Pinpoint the cell where the given text exists, returning its (X, Y) midpoint coordinate. 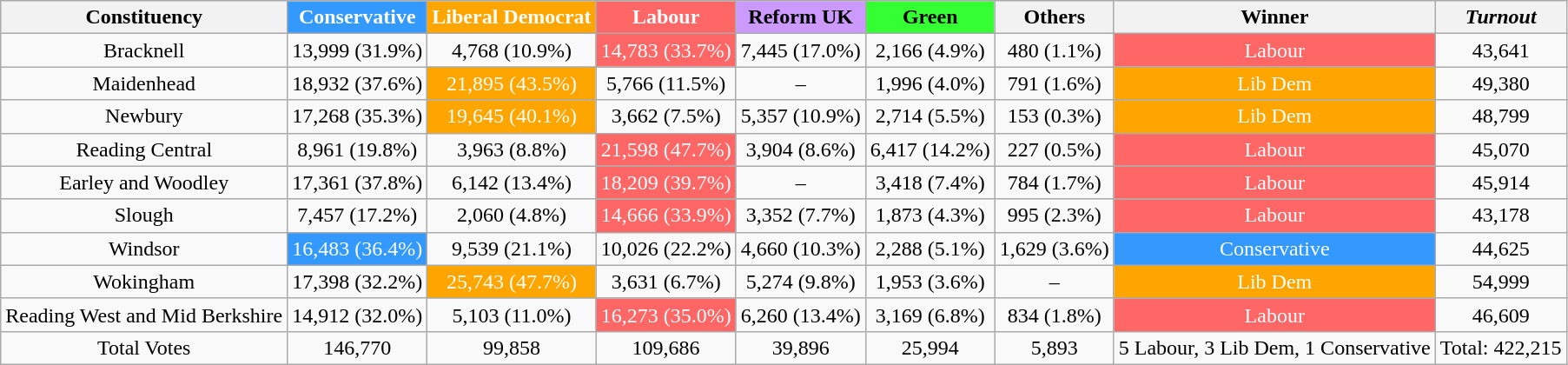
2,060 (4.8%) (512, 216)
25,743 (47.7%) (512, 282)
1,953 (3.6%) (930, 282)
17,361 (37.8%) (358, 182)
49,380 (1501, 83)
3,169 (6.8%) (930, 315)
4,768 (10.9%) (512, 50)
Newbury (144, 116)
19,645 (40.1%) (512, 116)
Total Votes (144, 348)
5 Labour, 3 Lib Dem, 1 Conservative (1274, 348)
48,799 (1501, 116)
Bracknell (144, 50)
Total: 422,215 (1501, 348)
784 (1.7%) (1055, 182)
3,352 (7.7%) (801, 216)
791 (1.6%) (1055, 83)
Earley and Woodley (144, 182)
3,631 (6.7%) (665, 282)
8,961 (19.8%) (358, 149)
Others (1055, 17)
44,625 (1501, 249)
5,357 (10.9%) (801, 116)
7,457 (17.2%) (358, 216)
3,418 (7.4%) (930, 182)
45,914 (1501, 182)
834 (1.8%) (1055, 315)
14,666 (33.9%) (665, 216)
6,260 (13.4%) (801, 315)
18,209 (39.7%) (665, 182)
18,932 (37.6%) (358, 83)
43,641 (1501, 50)
1,996 (4.0%) (930, 83)
13,999 (31.9%) (358, 50)
1,873 (4.3%) (930, 216)
17,398 (32.2%) (358, 282)
21,895 (43.5%) (512, 83)
5,766 (11.5%) (665, 83)
Windsor (144, 249)
46,609 (1501, 315)
4,660 (10.3%) (801, 249)
25,994 (930, 348)
6,417 (14.2%) (930, 149)
10,026 (22.2%) (665, 249)
Maidenhead (144, 83)
Turnout (1501, 17)
5,103 (11.0%) (512, 315)
146,770 (358, 348)
153 (0.3%) (1055, 116)
5,274 (9.8%) (801, 282)
54,999 (1501, 282)
995 (2.3%) (1055, 216)
Constituency (144, 17)
2,714 (5.5%) (930, 116)
Winner (1274, 17)
109,686 (665, 348)
21,598 (47.7%) (665, 149)
480 (1.1%) (1055, 50)
2,166 (4.9%) (930, 50)
3,963 (8.8%) (512, 149)
14,783 (33.7%) (665, 50)
Slough (144, 216)
6,142 (13.4%) (512, 182)
9,539 (21.1%) (512, 249)
14,912 (32.0%) (358, 315)
5,893 (1055, 348)
2,288 (5.1%) (930, 249)
45,070 (1501, 149)
1,629 (3.6%) (1055, 249)
Liberal Democrat (512, 17)
16,483 (36.4%) (358, 249)
43,178 (1501, 216)
7,445 (17.0%) (801, 50)
16,273 (35.0%) (665, 315)
Wokingham (144, 282)
39,896 (801, 348)
17,268 (35.3%) (358, 116)
99,858 (512, 348)
3,904 (8.6%) (801, 149)
Green (930, 17)
3,662 (7.5%) (665, 116)
227 (0.5%) (1055, 149)
Reading Central (144, 149)
Reform UK (801, 17)
Reading West and Mid Berkshire (144, 315)
